Determine the (X, Y) coordinate at the center of the cell enclosing the given text.  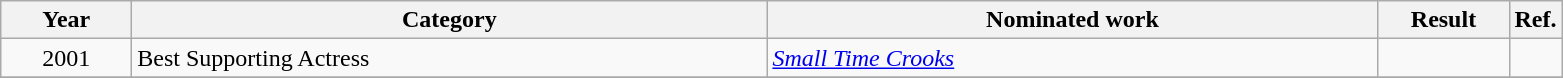
Result (1444, 20)
2001 (66, 58)
Nominated work (1072, 20)
Best Supporting Actress (450, 58)
Year (66, 20)
Small Time Crooks (1072, 58)
Category (450, 20)
Ref. (1536, 20)
